Pinpoint the cell where the given text exists, returning its (x, y) midpoint coordinate. 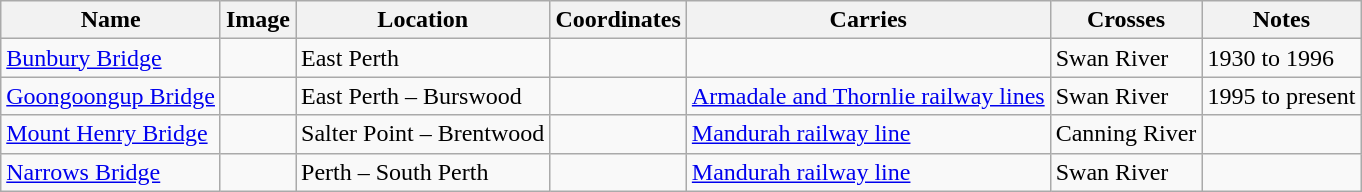
East Perth – Burswood (423, 96)
Image (258, 20)
Crosses (1126, 20)
Carries (868, 20)
Canning River (1126, 134)
East Perth (423, 58)
Location (423, 20)
Mount Henry Bridge (111, 134)
Salter Point – Brentwood (423, 134)
1930 to 1996 (1282, 58)
Armadale and Thornlie railway lines (868, 96)
Bunbury Bridge (111, 58)
1995 to present (1282, 96)
Narrows Bridge (111, 172)
Coordinates (618, 20)
Goongoongup Bridge (111, 96)
Notes (1282, 20)
Perth – South Perth (423, 172)
Name (111, 20)
